Find where the given text appears and provide that cell's center as [x, y] coordinate. 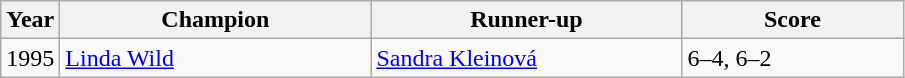
Sandra Kleinová [526, 58]
Score [792, 20]
Linda Wild [216, 58]
Runner-up [526, 20]
6–4, 6–2 [792, 58]
Year [30, 20]
Champion [216, 20]
1995 [30, 58]
